Scan for the cell matching the given text and deliver its (X, Y) coordinate at center. 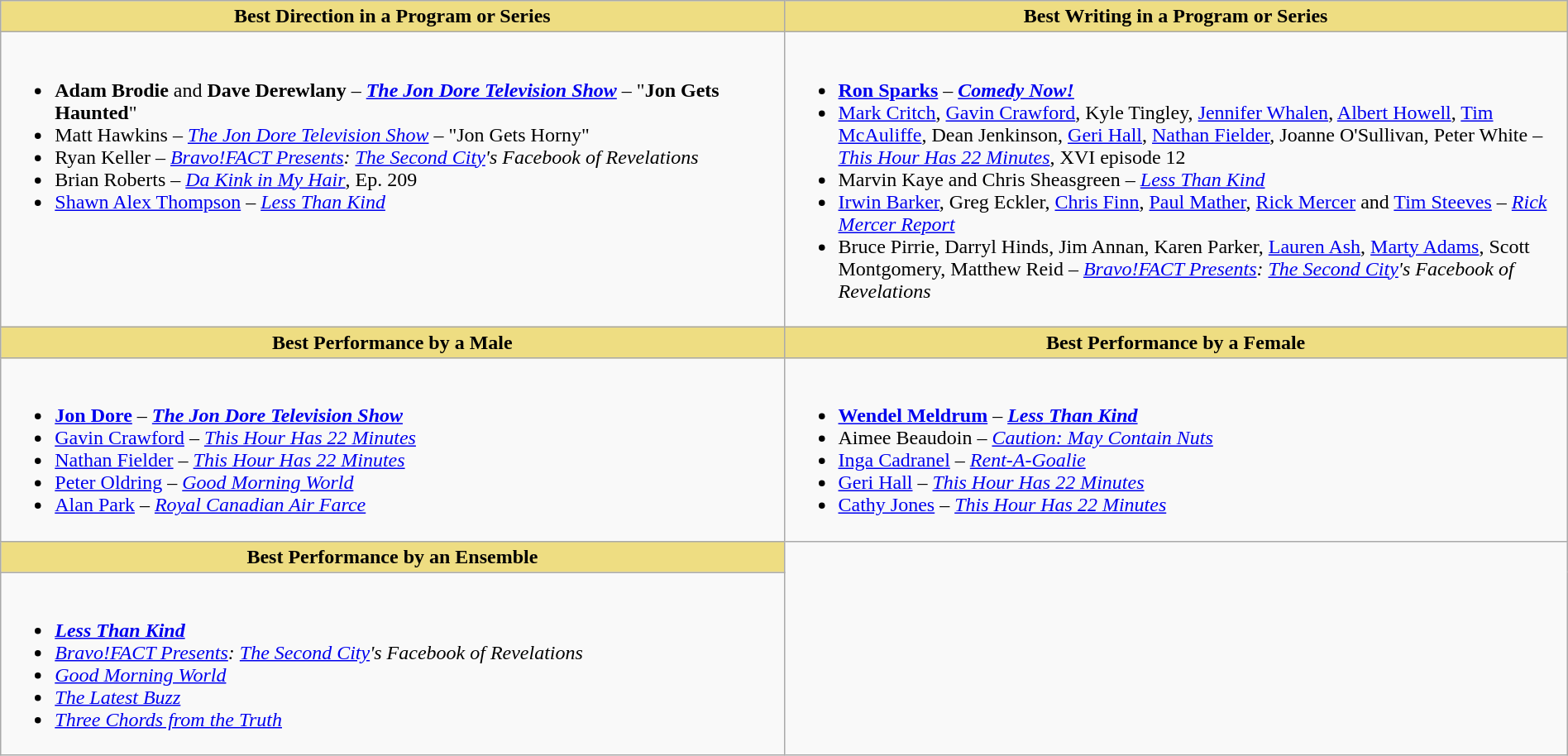
Best Writing in a Program or Series (1176, 17)
Less Than KindBravo!FACT Presents: The Second City's Facebook of RevelationsGood Morning WorldThe Latest BuzzThree Chords from the Truth (392, 663)
Best Performance by a Male (392, 342)
Best Performance by a Female (1176, 342)
Best Performance by an Ensemble (392, 557)
Best Direction in a Program or Series (392, 17)
